Return the (x, y) coordinate for the center point of the cell that contains the specified text.  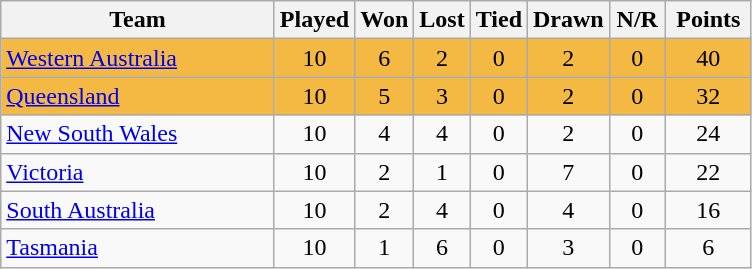
5 (384, 96)
Played (314, 20)
40 (708, 58)
Western Australia (138, 58)
22 (708, 172)
New South Wales (138, 134)
Tied (498, 20)
Points (708, 20)
Drawn (569, 20)
Tasmania (138, 248)
24 (708, 134)
South Australia (138, 210)
7 (569, 172)
Queensland (138, 96)
Team (138, 20)
N/R (637, 20)
32 (708, 96)
Lost (442, 20)
Won (384, 20)
16 (708, 210)
Victoria (138, 172)
